Pinpoint the cell where the given text exists, returning its [x, y] midpoint coordinate. 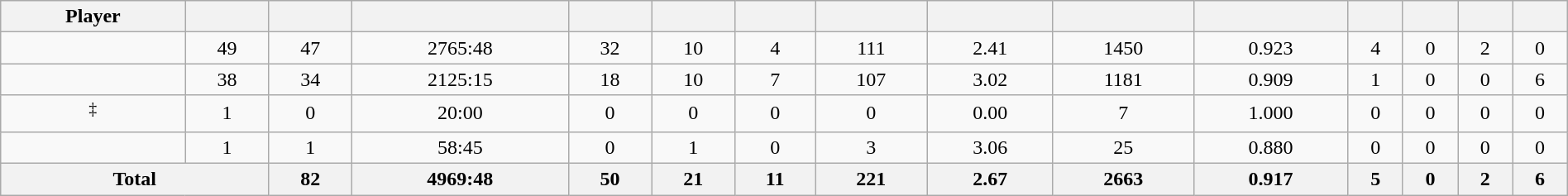
Player [93, 17]
0.880 [1270, 147]
3 [872, 147]
21 [693, 179]
1181 [1123, 79]
11 [776, 179]
2.41 [990, 48]
47 [311, 48]
4969:48 [461, 179]
18 [610, 79]
50 [610, 179]
3.02 [990, 79]
0.917 [1270, 179]
20:00 [461, 114]
107 [872, 79]
32 [610, 48]
2765:48 [461, 48]
58:45 [461, 147]
0.923 [1270, 48]
38 [227, 79]
3.06 [990, 147]
2663 [1123, 179]
Total [135, 179]
49 [227, 48]
‡ [93, 114]
34 [311, 79]
1450 [1123, 48]
111 [872, 48]
1.000 [1270, 114]
2125:15 [461, 79]
0.00 [990, 114]
0.909 [1270, 79]
25 [1123, 147]
5 [1375, 179]
2.67 [990, 179]
221 [872, 179]
82 [311, 179]
